Identify which cell holds the provided text, then report its [X, Y] central coordinate. 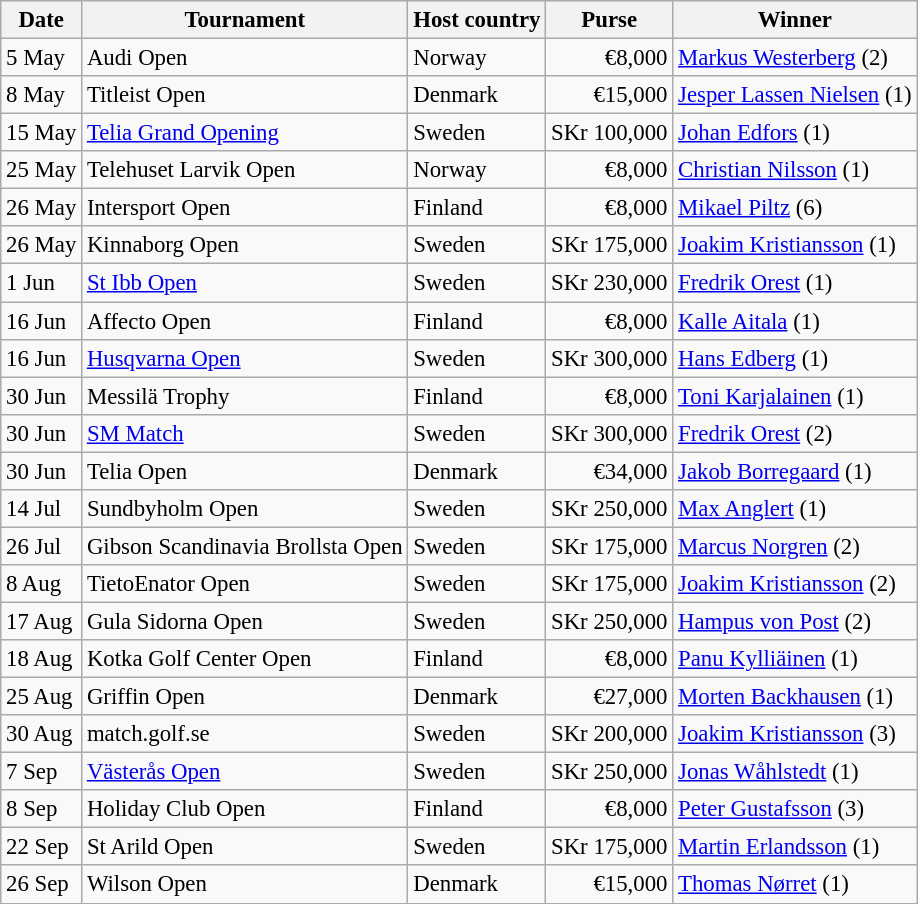
SKr 230,000 [610, 283]
Johan Edfors (1) [795, 133]
8 Aug [42, 584]
Jesper Lassen Nielsen (1) [795, 95]
30 Aug [42, 734]
Thomas Nørret (1) [795, 885]
TietoEnator Open [245, 584]
Telia Grand Opening [245, 133]
Intersport Open [245, 208]
17 Aug [42, 621]
Gula Sidorna Open [245, 621]
Västerås Open [245, 772]
Kotka Golf Center Open [245, 659]
7 Sep [42, 772]
Fredrik Orest (1) [795, 283]
Winner [795, 20]
Joakim Kristiansson (1) [795, 245]
SKr 100,000 [610, 133]
26 Jul [42, 546]
Purse [610, 20]
Date [42, 20]
Marcus Norgren (2) [795, 546]
Gibson Scandinavia Brollsta Open [245, 546]
Markus Westerberg (2) [795, 58]
Husqvarna Open [245, 358]
Telehuset Larvik Open [245, 170]
SM Match [245, 433]
Mikael Piltz (6) [795, 208]
25 Aug [42, 697]
5 May [42, 58]
8 Sep [42, 809]
Kinnaborg Open [245, 245]
Wilson Open [245, 885]
Tournament [245, 20]
Christian Nilsson (1) [795, 170]
Fredrik Orest (2) [795, 433]
Toni Karjalainen (1) [795, 396]
15 May [42, 133]
Telia Open [245, 471]
1 Jun [42, 283]
22 Sep [42, 847]
St Arild Open [245, 847]
Jonas Wåhlstedt (1) [795, 772]
8 May [42, 95]
Martin Erlandsson (1) [795, 847]
25 May [42, 170]
Host country [477, 20]
Joakim Kristiansson (3) [795, 734]
Affecto Open [245, 321]
Messilä Trophy [245, 396]
Joakim Kristiansson (2) [795, 584]
14 Jul [42, 509]
Peter Gustafsson (3) [795, 809]
26 Sep [42, 885]
Hampus von Post (2) [795, 621]
18 Aug [42, 659]
Holiday Club Open [245, 809]
€34,000 [610, 471]
St Ibb Open [245, 283]
€27,000 [610, 697]
SKr 200,000 [610, 734]
Sundbyholm Open [245, 509]
match.golf.se [245, 734]
Jakob Borregaard (1) [795, 471]
Morten Backhausen (1) [795, 697]
Kalle Aitala (1) [795, 321]
Max Anglert (1) [795, 509]
Panu Kylliäinen (1) [795, 659]
Hans Edberg (1) [795, 358]
Griffin Open [245, 697]
Audi Open [245, 58]
Titleist Open [245, 95]
